Capture the cell that displays the provided text and extract its [x, y] central coordinate. 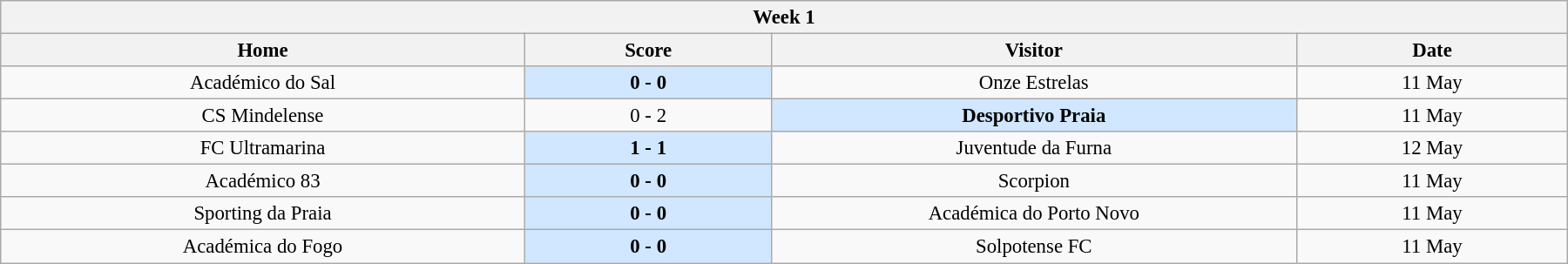
Date [1432, 51]
Desportivo Praia [1033, 116]
Académico do Sal [263, 83]
12 May [1432, 148]
Académica do Porto Novo [1033, 213]
Week 1 [784, 17]
Sporting da Praia [263, 213]
1 - 1 [648, 148]
Juventude da Furna [1033, 148]
0 - 2 [648, 116]
Académica do Fogo [263, 247]
CS Mindelense [263, 116]
Visitor [1033, 51]
Solpotense FC [1033, 247]
FC Ultramarina [263, 148]
Académico 83 [263, 181]
Scorpion [1033, 181]
Score [648, 51]
Onze Estrelas [1033, 83]
Home [263, 51]
